Locate the cell with the specified text and output its (X, Y) center coordinate. 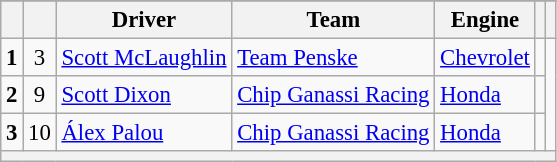
1 (12, 58)
Álex Palou (144, 133)
Driver (144, 20)
Team (334, 20)
Chevrolet (485, 58)
Scott McLaughlin (144, 58)
Team Penske (334, 58)
9 (40, 95)
Engine (485, 20)
2 (12, 95)
10 (40, 133)
Scott Dixon (144, 95)
